Extract the (X, Y) coordinate from the center of the cell holding the provided text.  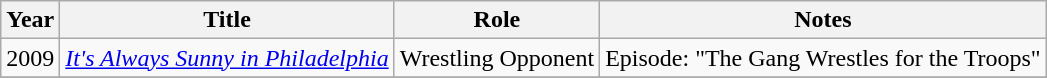
Episode: "The Gang Wrestles for the Troops" (824, 58)
Notes (824, 20)
It's Always Sunny in Philadelphia (227, 58)
Title (227, 20)
Year (30, 20)
Role (496, 20)
2009 (30, 58)
Wrestling Opponent (496, 58)
